Return the [X, Y] coordinate for the center point of the cell that contains the specified text.  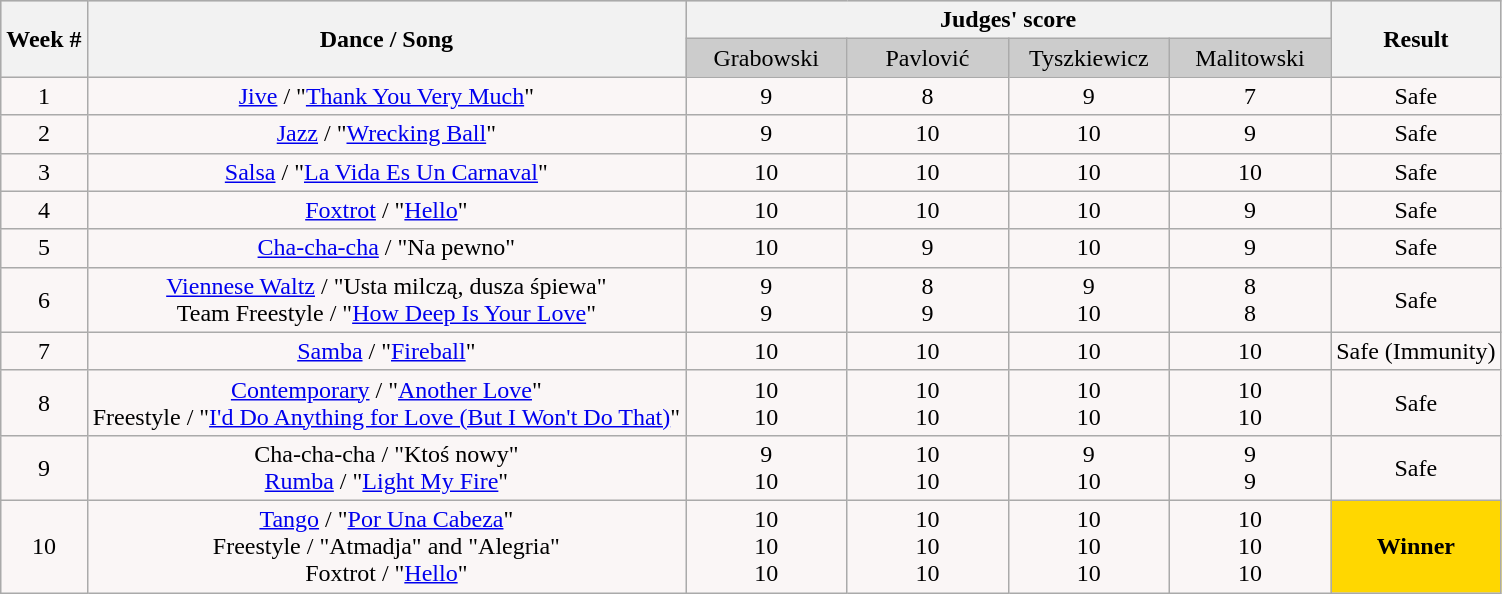
Pavlović [928, 58]
Contemporary / "Another Love"Freestyle / "I'd Do Anything for Love (But I Won't Do That)" [386, 402]
Judges' score [1008, 20]
2 [44, 134]
Jive / "Thank You Very Much" [386, 96]
Grabowski [766, 58]
1 [44, 96]
Jazz / "Wrecking Ball" [386, 134]
6 [44, 300]
Malitowski [1250, 58]
Tyszkiewicz [1088, 58]
Tango / "Por Una Cabeza"Freestyle / "Atmadja" and "Alegria"Foxtrot / "Hello" [386, 546]
Salsa / "La Vida Es Un Carnaval" [386, 172]
Dance / Song [386, 39]
Safe (Immunity) [1416, 351]
Cha-cha-cha / "Ktoś nowy"Rumba / "Light My Fire" [386, 468]
Winner [1416, 546]
Viennese Waltz / "Usta milczą, dusza śpiewa"Team Freestyle / "How Deep Is Your Love" [386, 300]
Cha-cha-cha / "Na pewno" [386, 248]
Week # [44, 39]
5 [44, 248]
3 [44, 172]
88 [1250, 300]
Foxtrot / "Hello" [386, 210]
Samba / "Fireball" [386, 351]
4 [44, 210]
89 [928, 300]
Result [1416, 39]
